For the text-containing cell, return its midpoint in [X, Y] coordinate format. 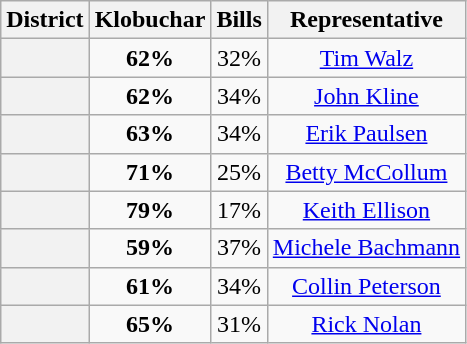
25% [239, 172]
37% [239, 248]
65% [150, 324]
Tim Walz [366, 58]
Klobuchar [150, 20]
63% [150, 134]
59% [150, 248]
Betty McCollum [366, 172]
Rick Nolan [366, 324]
Representative [366, 20]
John Kline [366, 96]
Bills [239, 20]
Collin Peterson [366, 286]
Erik Paulsen [366, 134]
Keith Ellison [366, 210]
32% [239, 58]
71% [150, 172]
Michele Bachmann [366, 248]
61% [150, 286]
District [45, 20]
31% [239, 324]
79% [150, 210]
17% [239, 210]
